For the text-containing cell, return its midpoint in [X, Y] coordinate format. 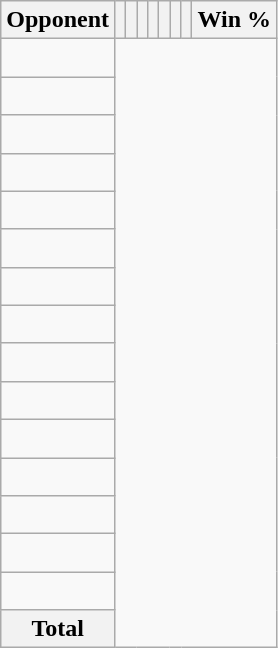
Win % [234, 20]
Total [58, 629]
Opponent [58, 20]
